Locate the cell with the specified text and output its (x, y) center coordinate. 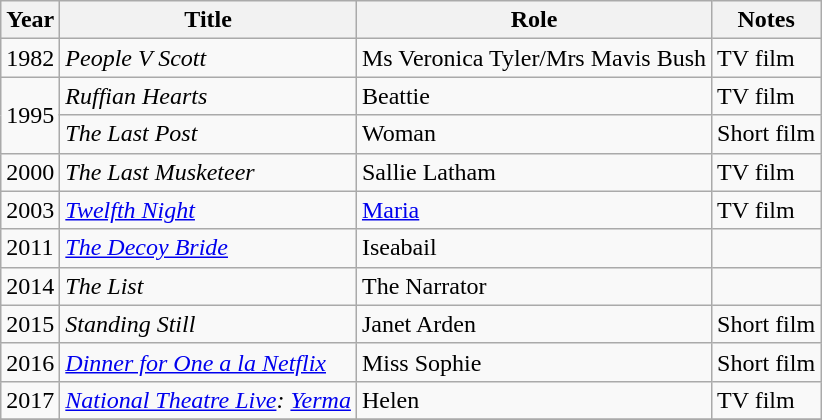
Title (208, 20)
People V Scott (208, 58)
Ms Veronica Tyler/Mrs Mavis Bush (534, 58)
The Narrator (534, 286)
1995 (30, 115)
2015 (30, 324)
The Decoy Bride (208, 248)
2014 (30, 286)
The Last Post (208, 134)
2017 (30, 400)
Standing Still (208, 324)
Janet Arden (534, 324)
2003 (30, 210)
The List (208, 286)
Beattie (534, 96)
2016 (30, 362)
The Last Musketeer (208, 172)
Dinner for One a la Netflix (208, 362)
2000 (30, 172)
Ruffian Hearts (208, 96)
Twelfth Night (208, 210)
Helen (534, 400)
Miss Sophie (534, 362)
Role (534, 20)
Woman (534, 134)
Notes (766, 20)
1982 (30, 58)
Iseabail (534, 248)
Maria (534, 210)
Sallie Latham (534, 172)
National Theatre Live: Yerma (208, 400)
2011 (30, 248)
Year (30, 20)
